Extract the (x, y) coordinate from the center of the cell holding the provided text.  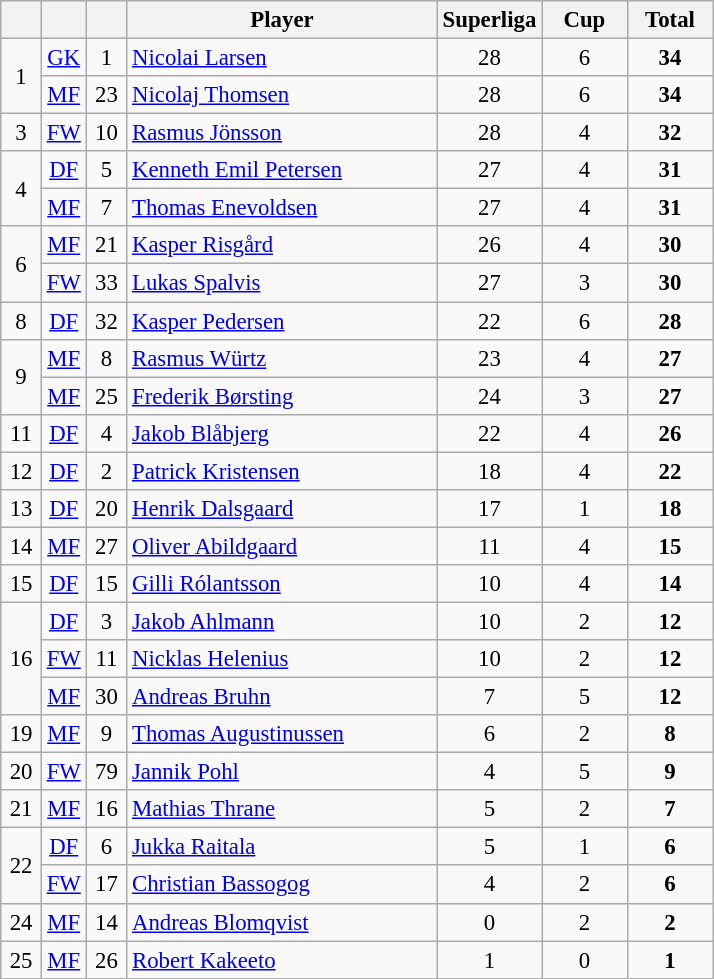
Player (282, 20)
Jakob Blåbjerg (282, 433)
Patrick Kristensen (282, 471)
Oliver Abildgaard (282, 546)
Mathias Thrane (282, 809)
Cup (585, 20)
Kenneth Emil Petersen (282, 170)
Total (670, 20)
Rasmus Würtz (282, 358)
Henrik Dalsgaard (282, 509)
Frederik Børsting (282, 396)
Nicklas Helenius (282, 659)
Robert Kakeeto (282, 960)
Thomas Augustinussen (282, 734)
Nicolai Larsen (282, 58)
Lukas Spalvis (282, 283)
19 (22, 734)
Thomas Enevoldsen (282, 208)
GK (64, 58)
Rasmus Jönsson (282, 133)
79 (106, 772)
33 (106, 283)
Kasper Risgård (282, 245)
Gilli Rólantsson (282, 584)
Superliga (489, 20)
Christian Bassogog (282, 885)
Andreas Bruhn (282, 697)
13 (22, 509)
Jukka Raitala (282, 847)
Jakob Ahlmann (282, 621)
Jannik Pohl (282, 772)
Kasper Pedersen (282, 321)
Andreas Blomqvist (282, 922)
Nicolaj Thomsen (282, 95)
